Pinpoint the cell where the given text exists, returning its (X, Y) midpoint coordinate. 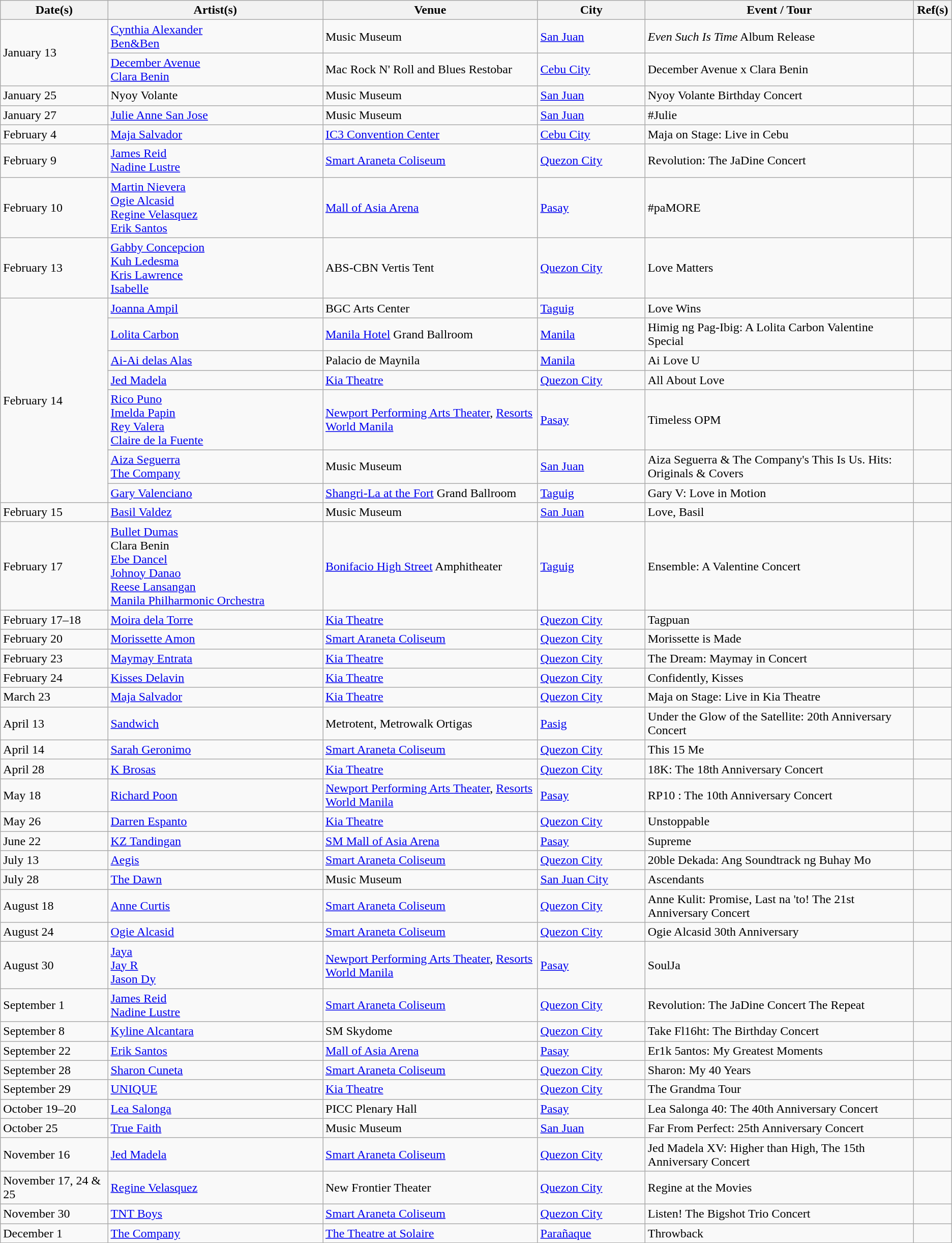
Maja on Stage: Live in Kia Theatre (779, 697)
December 1 (54, 1233)
Basil Valdez (216, 512)
March 23 (54, 697)
September 1 (54, 1005)
Cynthia AlexanderBen&Ben (216, 37)
The Company (216, 1233)
Aegis (216, 860)
February 13 (54, 268)
Sarah Geronimo (216, 749)
November 17, 24 & 25 (54, 1188)
Erik Santos (216, 1051)
July 13 (54, 860)
February 15 (54, 512)
Shangri-La at the Fort Grand Ballroom (430, 493)
Morissette Amon (216, 639)
October 25 (54, 1128)
Er1k 5antos: My Greatest Moments (779, 1051)
Himig ng Pag-Ibig: A Lolita Carbon Valentine Special (779, 334)
January 27 (54, 115)
Tagpuan (779, 620)
Ref(s) (933, 10)
City (591, 10)
Ai-Ai delas Alas (216, 360)
Love Matters (779, 268)
Listen! The Bigshot Trio Concert (779, 1213)
UNIQUE (216, 1089)
Sandwich (216, 724)
November 30 (54, 1213)
Kyline Alcantara (216, 1031)
Ascendants (779, 880)
May 26 (54, 821)
The Grandma Tour (779, 1089)
Bonifacio High Street Amphitheater (430, 566)
JayaJay RJason Dy (216, 965)
February 20 (54, 639)
Unstoppable (779, 821)
SM Mall of Asia Arena (430, 841)
PICC Plenary Hall (430, 1109)
Manila Hotel Grand Ballroom (430, 334)
BGC Arts Center (430, 308)
Under the Glow of the Satellite: 20th Anniversary Concert (779, 724)
Far From Perfect: 25th Anniversary Concert (779, 1128)
Revolution: The JaDine Concert The Repeat (779, 1005)
Nyoy Volante Birthday Concert (779, 96)
Darren Espanto (216, 821)
Richard Poon (216, 795)
Ensemble: A Valentine Concert (779, 566)
Morissette is Made (779, 639)
Anne Kulit: Promise, Last na 'to! The 21st Anniversary Concert (779, 906)
Palacio de Maynila (430, 360)
20ble Dekada: Ang Soundtrack ng Buhay Mo (779, 860)
Revolution: The JaDine Concert (779, 161)
Rico PunoImelda PapinRey ValeraClaire de la Fuente (216, 420)
February 17–18 (54, 620)
This 15 Me (779, 749)
KZ Tandingan (216, 841)
September 22 (54, 1051)
Sharon: My 40 Years (779, 1070)
April 14 (54, 749)
Aiza Seguerra & The Company's This Is Us. Hits: Originals & Covers (779, 467)
September 28 (54, 1070)
Moira dela Torre (216, 620)
#paMORE (779, 208)
Ogie Alcasid (216, 932)
Martin NieveraOgie AlcasidRegine VelasquezErik Santos (216, 208)
February 23 (54, 658)
Regine at the Movies (779, 1188)
Aiza SeguerraThe Company (216, 467)
Gary V: Love in Motion (779, 493)
Lea Salonga 40: The 40th Anniversary Concert (779, 1109)
SM Skydome (430, 1031)
February 9 (54, 161)
August 24 (54, 932)
Ogie Alcasid 30th Anniversary (779, 932)
TNT Boys (216, 1213)
September 8 (54, 1031)
Confidently, Kisses (779, 678)
Timeless OPM (779, 420)
ABS-CBN Vertis Tent (430, 268)
True Faith (216, 1128)
SoulJa (779, 965)
February 14 (54, 400)
The Dawn (216, 880)
Love, Basil (779, 512)
San Juan City (591, 880)
Venue (430, 10)
#Julie (779, 115)
October 19–20 (54, 1109)
Artist(s) (216, 10)
May 18 (54, 795)
February 24 (54, 678)
Love Wins (779, 308)
Gabby ConcepcionKuh LedesmaKris LawrenceIsabelle (216, 268)
RP10 : The 10th Anniversary Concert (779, 795)
Mac Rock N' Roll and Blues Restobar (430, 69)
Lea Salonga (216, 1109)
18K: The 18th Anniversary Concert (779, 769)
August 18 (54, 906)
January 13 (54, 53)
Nyoy Volante (216, 96)
July 28 (54, 880)
Gary Valenciano (216, 493)
Julie Anne San Jose (216, 115)
April 13 (54, 724)
Sharon Cuneta (216, 1070)
February 17 (54, 566)
The Theatre at Solaire (430, 1233)
August 30 (54, 965)
Even Such Is Time Album Release (779, 37)
Ai Love U (779, 360)
Throwback (779, 1233)
February 4 (54, 134)
Supreme (779, 841)
February 10 (54, 208)
All About Love (779, 380)
November 16 (54, 1154)
December AvenueClara Benin (216, 69)
Take Fl16ht: The Birthday Concert (779, 1031)
The Dream: Maymay in Concert (779, 658)
New Frontier Theater (430, 1188)
June 22 (54, 841)
Maymay Entrata (216, 658)
April 28 (54, 769)
IC3 Convention Center (430, 134)
Maja on Stage: Live in Cebu (779, 134)
Regine Velasquez (216, 1188)
Kisses Delavin (216, 678)
Joanna Ampil (216, 308)
September 29 (54, 1089)
January 25 (54, 96)
Parañaque (591, 1233)
Lolita Carbon (216, 334)
Bullet DumasClara BeninEbe DancelJohnoy DanaoReese LansanganManila Philharmonic Orchestra (216, 566)
Event / Tour (779, 10)
December Avenue x Clara Benin (779, 69)
Anne Curtis (216, 906)
K Brosas (216, 769)
Metrotent, Metrowalk Ortigas (430, 724)
Date(s) (54, 10)
Jed Madela XV: Higher than High, The 15th Anniversary Concert (779, 1154)
Pasig (591, 724)
